From the cell containing the given text, extract its center point as [X, Y] coordinate. 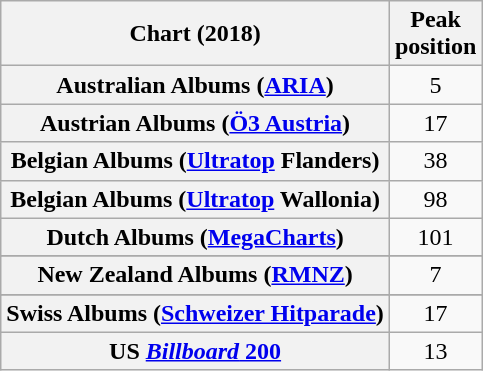
Swiss Albums (Schweizer Hitparade) [196, 313]
Chart (2018) [196, 34]
13 [435, 351]
US Billboard 200 [196, 351]
Austrian Albums (Ö3 Austria) [196, 123]
Peak position [435, 34]
5 [435, 85]
New Zealand Albums (RMNZ) [196, 275]
Belgian Albums (Ultratop Wallonia) [196, 199]
38 [435, 161]
7 [435, 275]
Dutch Albums (MegaCharts) [196, 237]
101 [435, 237]
Australian Albums (ARIA) [196, 85]
98 [435, 199]
Belgian Albums (Ultratop Flanders) [196, 161]
